Find where the given text appears and provide that cell's center as [x, y] coordinate. 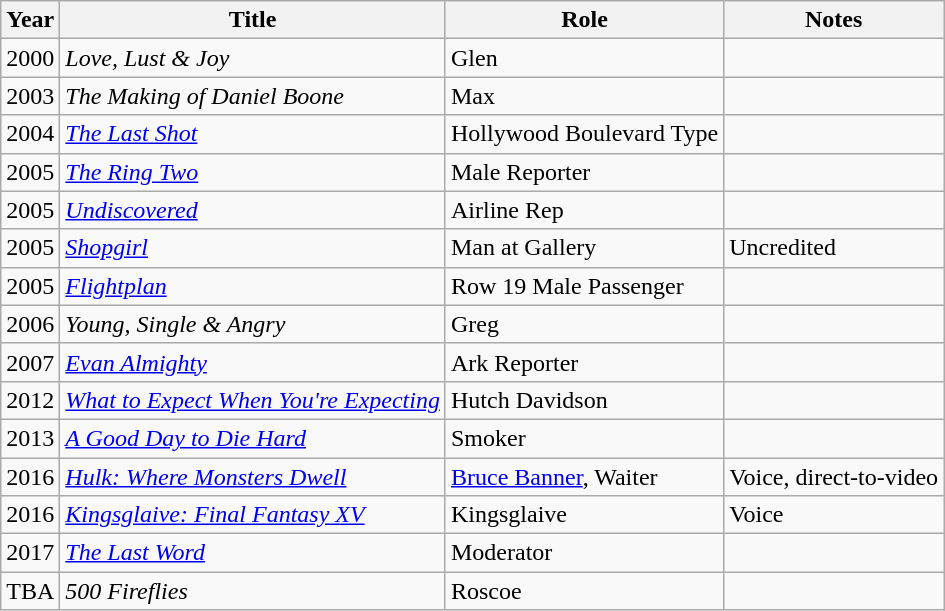
The Last Shot [253, 134]
Roscoe [584, 591]
Max [584, 96]
2006 [30, 324]
Kingsglaive [584, 515]
Love, Lust & Joy [253, 58]
Smoker [584, 438]
A Good Day to Die Hard [253, 438]
2012 [30, 400]
Uncredited [834, 248]
Ark Reporter [584, 362]
2003 [30, 96]
Year [30, 20]
Voice [834, 515]
Hollywood Boulevard Type [584, 134]
2000 [30, 58]
Male Reporter [584, 172]
Bruce Banner, Waiter [584, 477]
2004 [30, 134]
TBA [30, 591]
2013 [30, 438]
2017 [30, 553]
Undiscovered [253, 210]
Flightplan [253, 286]
Voice, direct-to-video [834, 477]
500 Fireflies [253, 591]
Hulk: Where Monsters Dwell [253, 477]
Man at Gallery [584, 248]
Greg [584, 324]
Row 19 Male Passenger [584, 286]
The Making of Daniel Boone [253, 96]
Moderator [584, 553]
Evan Almighty [253, 362]
Notes [834, 20]
Glen [584, 58]
Young, Single & Angry [253, 324]
Shopgirl [253, 248]
What to Expect When You're Expecting [253, 400]
Role [584, 20]
The Last Word [253, 553]
The Ring Two [253, 172]
Title [253, 20]
2007 [30, 362]
Airline Rep [584, 210]
Hutch Davidson [584, 400]
Kingsglaive: Final Fantasy XV [253, 515]
